For the text-containing cell, return its midpoint in [x, y] coordinate format. 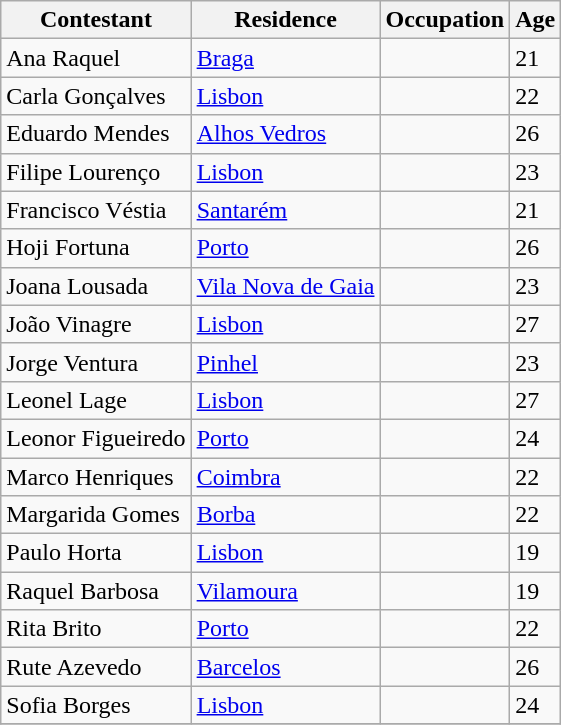
Francisco Véstia [96, 210]
João Vinagre [96, 324]
Rita Brito [96, 629]
Rute Azevedo [96, 667]
Carla Gonçalves [96, 96]
Ana Raquel [96, 58]
Age [536, 20]
Hoji Fortuna [96, 248]
Residence [286, 20]
Borba [286, 515]
Coimbra [286, 477]
Filipe Lourenço [96, 172]
Alhos Vedros [286, 134]
Raquel Barbosa [96, 591]
Occupation [445, 20]
Leonel Lage [96, 400]
Pinhel [286, 362]
Margarida Gomes [96, 515]
Eduardo Mendes [96, 134]
Contestant [96, 20]
Jorge Ventura [96, 362]
Leonor Figueiredo [96, 438]
Joana Lousada [96, 286]
Paulo Horta [96, 553]
Sofia Borges [96, 705]
Vila Nova de Gaia [286, 286]
Barcelos [286, 667]
Braga [286, 58]
Vilamoura [286, 591]
Santarém [286, 210]
Marco Henriques [96, 477]
